Output the (X, Y) coordinate of the center of the cell containing the given text.  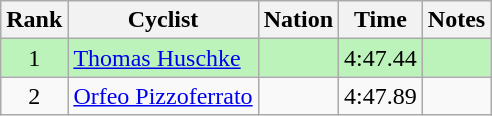
1 (34, 58)
Nation (298, 20)
2 (34, 96)
Thomas Huschke (163, 58)
Time (381, 20)
Notes (456, 20)
4:47.89 (381, 96)
4:47.44 (381, 58)
Cyclist (163, 20)
Orfeo Pizzoferrato (163, 96)
Rank (34, 20)
